Identify which cell holds the provided text, then report its (x, y) central coordinate. 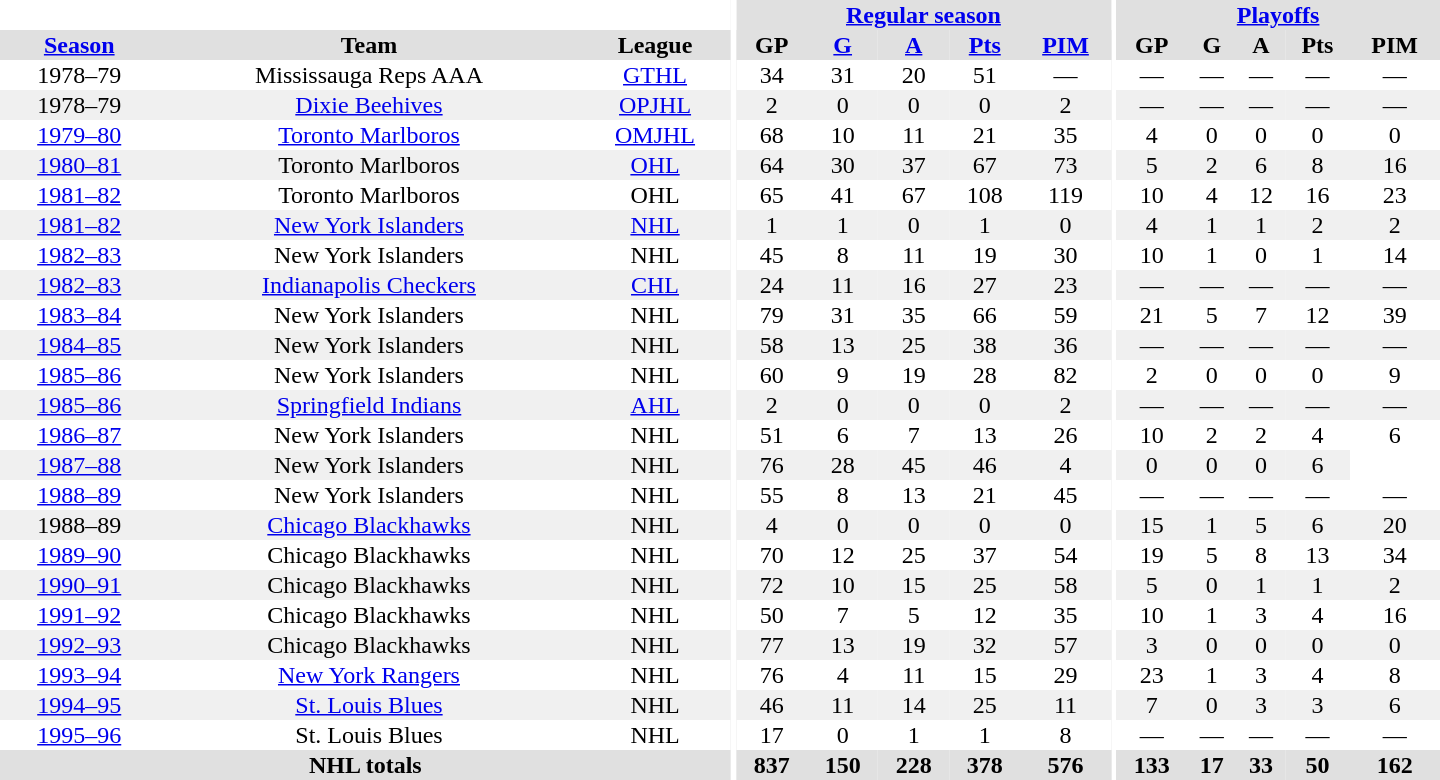
68 (772, 135)
1993–94 (80, 675)
Dixie Beehives (370, 105)
OMJHL (654, 135)
66 (984, 315)
33 (1260, 765)
NHL totals (366, 765)
Indianapolis Checkers (370, 285)
New York Rangers (370, 675)
1983–84 (80, 315)
378 (984, 765)
228 (914, 765)
38 (984, 345)
Regular season (924, 15)
150 (842, 765)
39 (1394, 315)
Mississauga Reps AAA (370, 75)
57 (1065, 645)
65 (772, 195)
1989–90 (80, 555)
1990–91 (80, 585)
119 (1065, 195)
26 (1065, 435)
108 (984, 195)
70 (772, 555)
27 (984, 285)
36 (1065, 345)
133 (1152, 765)
64 (772, 165)
32 (984, 645)
1991–92 (80, 615)
55 (772, 495)
72 (772, 585)
AHL (654, 405)
162 (1394, 765)
1995–96 (80, 735)
82 (1065, 375)
Playoffs (1278, 15)
1984–85 (80, 345)
1979–80 (80, 135)
League (654, 45)
59 (1065, 315)
41 (842, 195)
1992–93 (80, 645)
Springfield Indians (370, 405)
79 (772, 315)
GTHL (654, 75)
24 (772, 285)
Team (370, 45)
1987–88 (80, 465)
54 (1065, 555)
60 (772, 375)
1980–81 (80, 165)
576 (1065, 765)
Season (80, 45)
837 (772, 765)
1986–87 (80, 435)
OPJHL (654, 105)
29 (1065, 675)
77 (772, 645)
73 (1065, 165)
CHL (654, 285)
1994–95 (80, 705)
